Return (X, Y) of the center of cell containing provided text 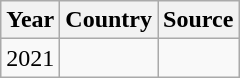
Year (30, 20)
Country (109, 20)
2021 (30, 58)
Source (198, 20)
